For the text-containing cell, return its midpoint in [X, Y] coordinate format. 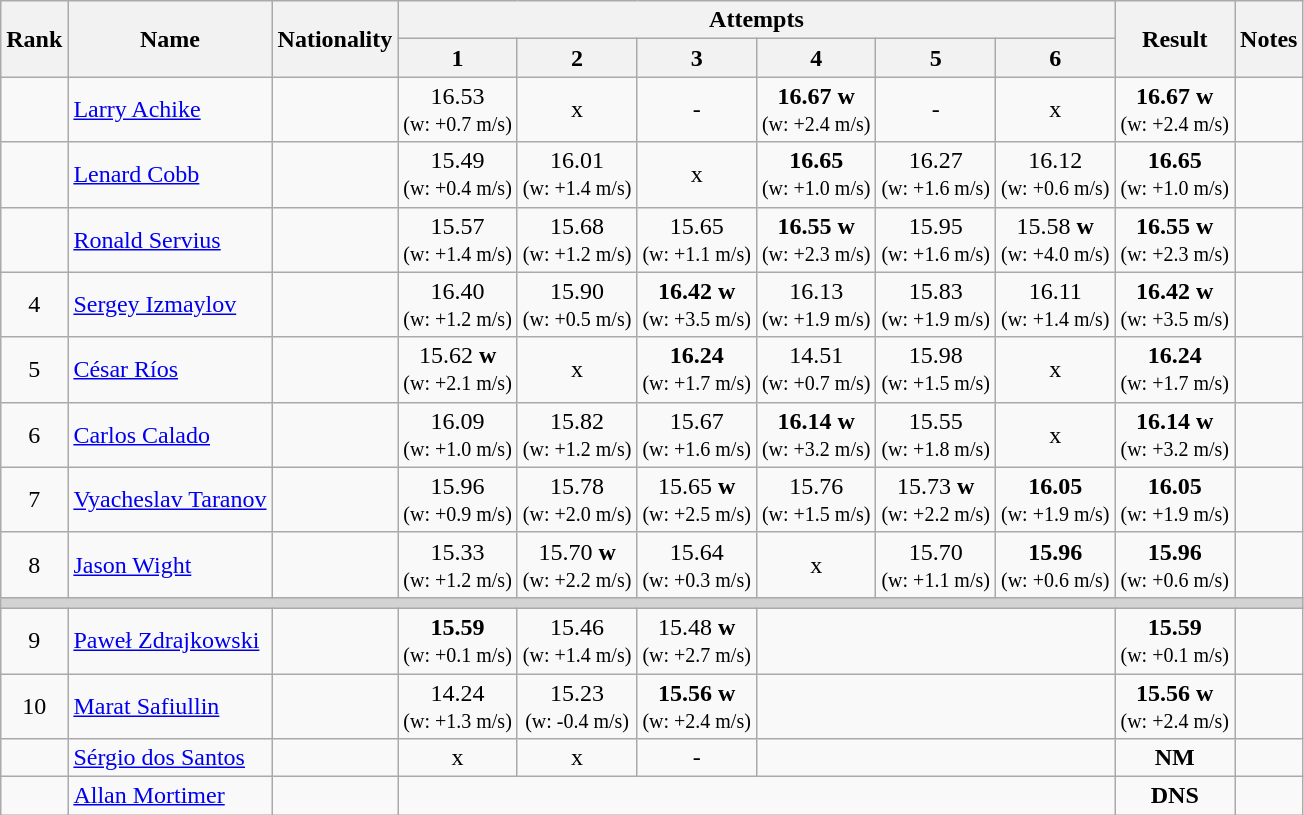
16.05 (w: +1.9 m/s) [1175, 500]
15.59 (w: +0.1 m/s) [1175, 640]
15.73 w (w: +2.2 m/s) [936, 500]
15.96 (w: +0.6 m/s) [1175, 564]
Result [1175, 39]
Larry Achike [170, 110]
14.24(w: +1.3 m/s) [458, 706]
16.09(w: +1.0 m/s) [458, 434]
Allan Mortimer [170, 796]
9 [34, 640]
15.64(w: +0.3 m/s) [697, 564]
16.24(w: +1.7 m/s) [697, 370]
Sergey Izmaylov [170, 304]
16.12(w: +0.6 m/s) [1055, 174]
NM [1175, 758]
15.62 w (w: +2.1 m/s) [458, 370]
15.96(w: +0.9 m/s) [458, 500]
Notes [1269, 39]
Ronald Servius [170, 240]
16.65 (w: +1.0 m/s) [1175, 174]
Sérgio dos Santos [170, 758]
2 [577, 58]
16.11(w: +1.4 m/s) [1055, 304]
7 [34, 500]
Jason Wight [170, 564]
15.70(w: +1.1 m/s) [936, 564]
16.53(w: +0.7 m/s) [458, 110]
15.65(w: +1.1 m/s) [697, 240]
Rank [34, 39]
15.57(w: +1.4 m/s) [458, 240]
16.27(w: +1.6 m/s) [936, 174]
15.55(w: +1.8 m/s) [936, 434]
César Ríos [170, 370]
15.68(w: +1.2 m/s) [577, 240]
15.49(w: +0.4 m/s) [458, 174]
16.05(w: +1.9 m/s) [1055, 500]
14.51(w: +0.7 m/s) [816, 370]
16.40(w: +1.2 m/s) [458, 304]
15.98(w: +1.5 m/s) [936, 370]
15.65 w (w: +2.5 m/s) [697, 500]
DNS [1175, 796]
15.90(w: +0.5 m/s) [577, 304]
15.95(w: +1.6 m/s) [936, 240]
15.46(w: +1.4 m/s) [577, 640]
Paweł Zdrajkowski [170, 640]
Carlos Calado [170, 434]
Name [170, 39]
15.48 w (w: +2.7 m/s) [697, 640]
3 [697, 58]
1 [458, 58]
15.67(w: +1.6 m/s) [697, 434]
Attempts [756, 20]
15.58 w (w: +4.0 m/s) [1055, 240]
15.33(w: +1.2 m/s) [458, 564]
15.23(w: -0.4 m/s) [577, 706]
16.24 (w: +1.7 m/s) [1175, 370]
15.83(w: +1.9 m/s) [936, 304]
8 [34, 564]
16.13(w: +1.9 m/s) [816, 304]
15.70 w (w: +2.2 m/s) [577, 564]
16.01(w: +1.4 m/s) [577, 174]
15.82(w: +1.2 m/s) [577, 434]
15.59(w: +0.1 m/s) [458, 640]
15.96(w: +0.6 m/s) [1055, 564]
Marat Safiullin [170, 706]
Nationality [335, 39]
16.65(w: +1.0 m/s) [816, 174]
15.78(w: +2.0 m/s) [577, 500]
Vyacheslav Taranov [170, 500]
Lenard Cobb [170, 174]
15.76(w: +1.5 m/s) [816, 500]
10 [34, 706]
